Determine the [x, y] coordinate at the center of the cell enclosing the given text.  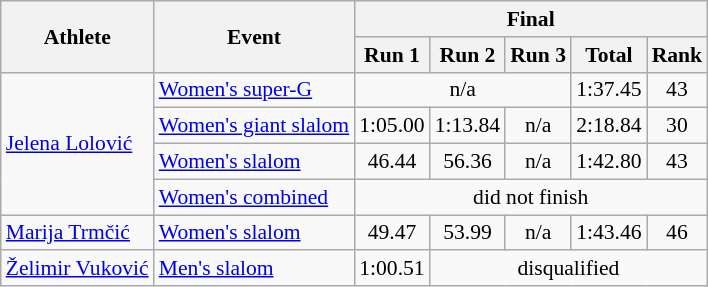
Men's slalom [254, 269]
1:05.00 [392, 126]
Women's combined [254, 197]
1:00.51 [392, 269]
46 [678, 233]
disqualified [568, 269]
Run 2 [468, 55]
Marija Trmčić [78, 233]
1:37.45 [608, 90]
Final [530, 19]
46.44 [392, 162]
Rank [678, 55]
2:18.84 [608, 126]
1:43.46 [608, 233]
53.99 [468, 233]
Total [608, 55]
Jelena Lolović [78, 143]
1:13.84 [468, 126]
Women's super-G [254, 90]
30 [678, 126]
Run 3 [538, 55]
did not finish [530, 197]
Želimir Vuković [78, 269]
Athlete [78, 36]
Women's giant slalom [254, 126]
1:42.80 [608, 162]
49.47 [392, 233]
Run 1 [392, 55]
Event [254, 36]
56.36 [468, 162]
